Detect which cell encompasses the target text, then output its (x, y) center coordinate. 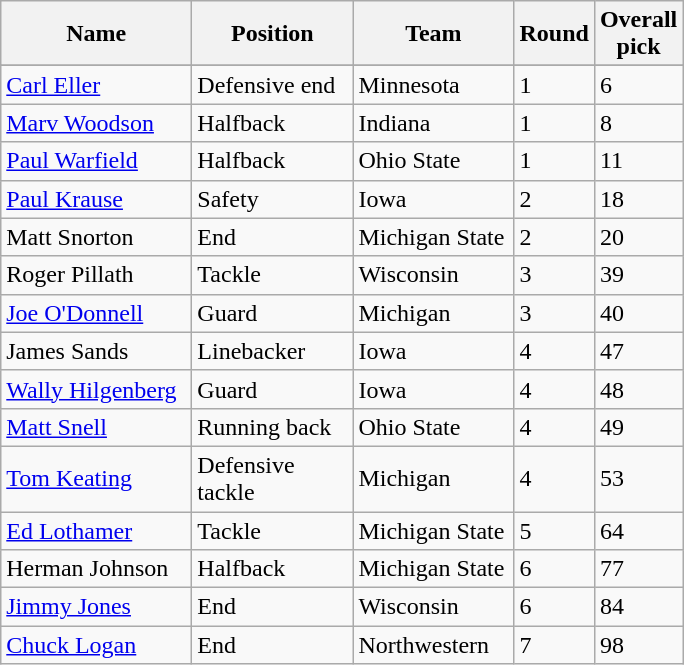
Paul Warfield (96, 161)
84 (638, 607)
Defensive end (272, 85)
Ed Lothamer (96, 531)
64 (638, 531)
Linebacker (272, 351)
Paul Krause (96, 199)
Defensive tackle (272, 478)
Matt Snorton (96, 237)
Jimmy Jones (96, 607)
Wally Hilgenberg (96, 389)
47 (638, 351)
Minnesota (434, 85)
98 (638, 645)
20 (638, 237)
Indiana (434, 123)
Round (554, 34)
Chuck Logan (96, 645)
Joe O'Donnell (96, 313)
Team (434, 34)
Overall pick (638, 34)
Carl Eller (96, 85)
18 (638, 199)
7 (554, 645)
Running back (272, 427)
11 (638, 161)
Herman Johnson (96, 569)
53 (638, 478)
Position (272, 34)
Northwestern (434, 645)
8 (638, 123)
77 (638, 569)
Marv Woodson (96, 123)
Roger Pillath (96, 275)
5 (554, 531)
Name (96, 34)
40 (638, 313)
39 (638, 275)
Matt Snell (96, 427)
James Sands (96, 351)
Safety (272, 199)
48 (638, 389)
49 (638, 427)
Tom Keating (96, 478)
